Return [X, Y] of the center of cell containing provided text 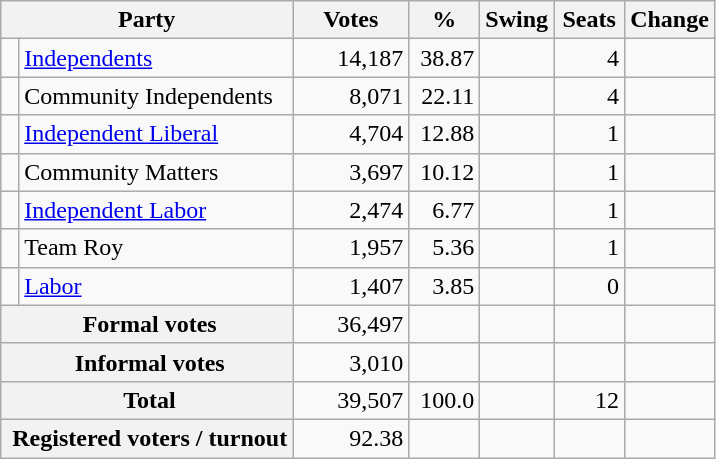
3.85 [444, 286]
% [444, 20]
Independents [156, 58]
8,071 [351, 96]
1,407 [351, 286]
Votes [351, 20]
100.0 [444, 400]
Party [147, 20]
3,010 [351, 362]
39,507 [351, 400]
Community Matters [156, 172]
Labor [156, 286]
Total [147, 400]
2,474 [351, 210]
12.88 [444, 134]
6.77 [444, 210]
38.87 [444, 58]
Registered voters / turnout [147, 438]
Formal votes [147, 324]
4,704 [351, 134]
5.36 [444, 248]
Independent Labor [156, 210]
Swing [517, 20]
Independent Liberal [156, 134]
Seats [590, 20]
Team Roy [156, 248]
1,957 [351, 248]
0 [590, 286]
36,497 [351, 324]
22.11 [444, 96]
12 [590, 400]
10.12 [444, 172]
14,187 [351, 58]
92.38 [351, 438]
Informal votes [147, 362]
Change [670, 20]
Community Independents [156, 96]
3,697 [351, 172]
